Pinpoint the cell where the given text exists, returning its [X, Y] midpoint coordinate. 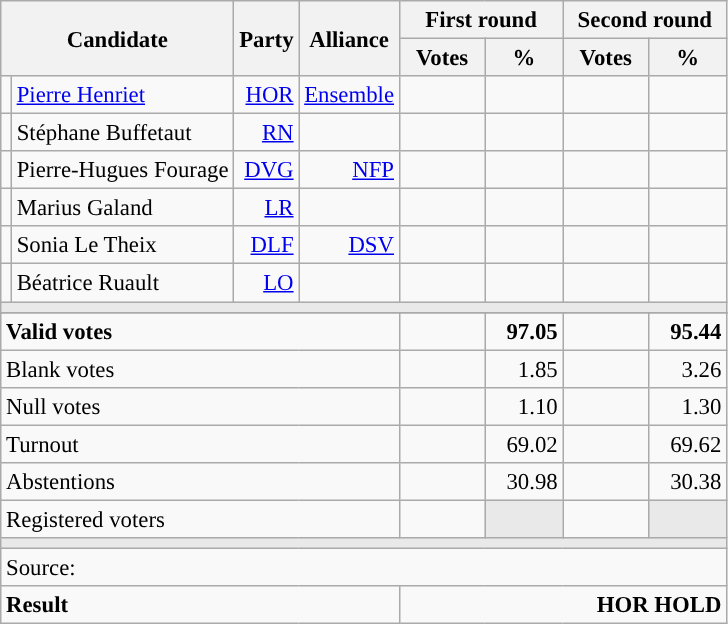
Registered voters [200, 519]
RN [266, 133]
HOR HOLD [562, 605]
Party [266, 38]
Second round [645, 20]
Candidate [118, 38]
Blank votes [200, 369]
LR [266, 208]
1.85 [524, 369]
Ensemble [349, 95]
Null votes [200, 406]
Abstentions [200, 482]
Turnout [200, 444]
1.10 [524, 406]
Marius Galand [122, 208]
3.26 [688, 369]
Source: [364, 567]
Alliance [349, 38]
Sonia Le Theix [122, 245]
95.44 [688, 331]
HOR [266, 95]
Béatrice Ruault [122, 283]
DVG [266, 170]
30.98 [524, 482]
Pierre-Hugues Fourage [122, 170]
97.05 [524, 331]
First round [481, 20]
Valid votes [200, 331]
NFP [349, 170]
69.02 [524, 444]
1.30 [688, 406]
69.62 [688, 444]
DSV [349, 245]
Stéphane Buffetaut [122, 133]
Result [200, 605]
DLF [266, 245]
LO [266, 283]
30.38 [688, 482]
Pierre Henriet [122, 95]
